Find where the given text appears and provide that cell's center as [X, Y] coordinate. 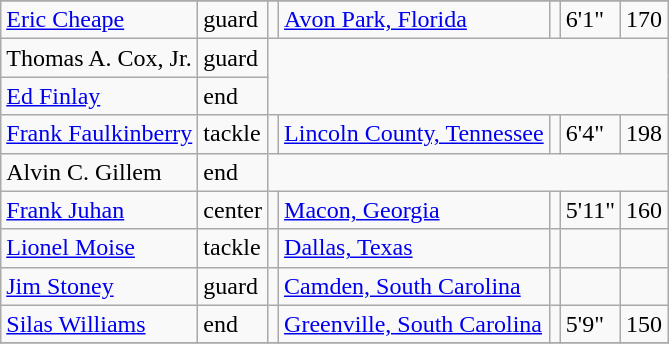
160 [644, 210]
Camden, South Carolina [414, 286]
Lincoln County, Tennessee [414, 134]
Silas Williams [100, 324]
6'4" [590, 134]
Frank Faulkinberry [100, 134]
Dallas, Texas [414, 248]
Greenville, South Carolina [414, 324]
Lionel Moise [100, 248]
Macon, Georgia [414, 210]
5'9" [590, 324]
Jim Stoney [100, 286]
Frank Juhan [100, 210]
Ed Finlay [100, 96]
Avon Park, Florida [414, 20]
5'11" [590, 210]
Alvin C. Gillem [100, 172]
Eric Cheape [100, 20]
6'1" [590, 20]
Thomas A. Cox, Jr. [100, 58]
center [233, 210]
150 [644, 324]
198 [644, 134]
170 [644, 20]
